Pinpoint the cell where the given text exists, returning its (x, y) midpoint coordinate. 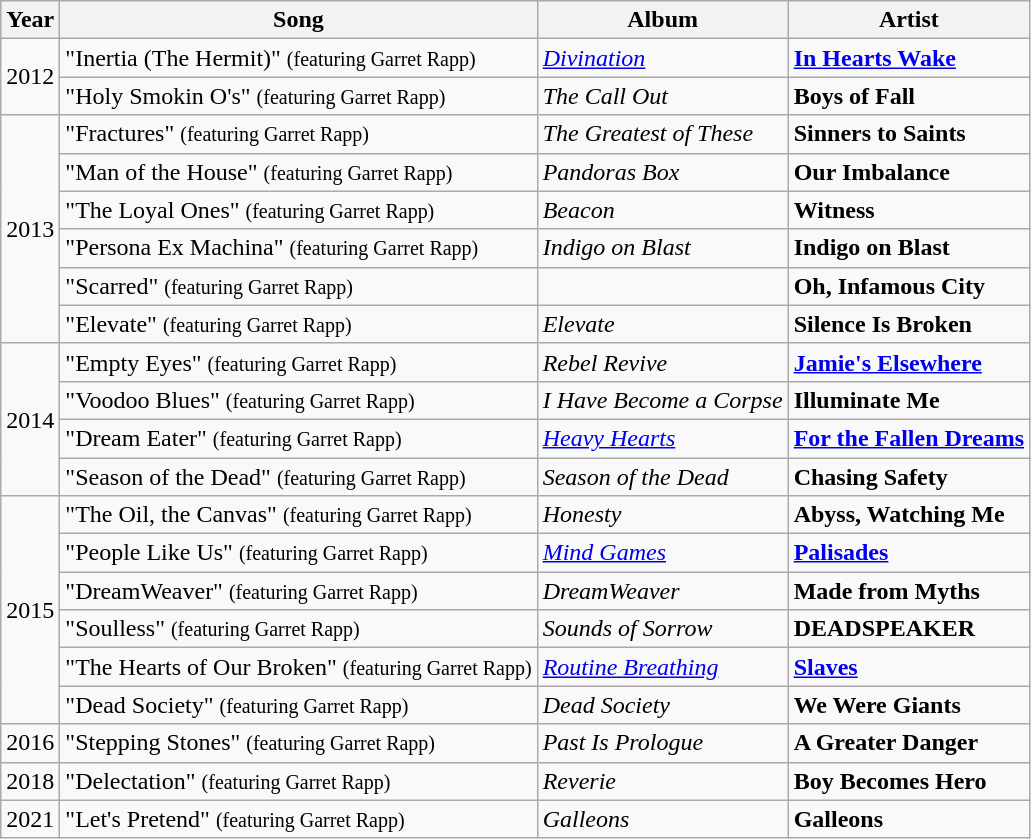
Silence Is Broken (908, 324)
Divination (662, 58)
"Voodoo Blues" (featuring Garret Rapp) (298, 400)
Witness (908, 210)
Routine Breathing (662, 667)
"The Oil, the Canvas" (featuring Garret Rapp) (298, 515)
"Empty Eyes" (featuring Garret Rapp) (298, 362)
2014 (30, 419)
Dead Society (662, 705)
In Hearts Wake (908, 58)
"Season of the Dead" (featuring Garret Rapp) (298, 477)
2012 (30, 77)
A Greater Danger (908, 743)
"Delectation" (featuring Garret Rapp) (298, 781)
Boys of Fall (908, 96)
"People Like Us" (featuring Garret Rapp) (298, 553)
Artist (908, 20)
2021 (30, 819)
Sinners to Saints (908, 134)
"Let's Pretend" (featuring Garret Rapp) (298, 819)
Rebel Revive (662, 362)
DEADSPEAKER (908, 629)
Illuminate Me (908, 400)
I Have Become a Corpse (662, 400)
Beacon (662, 210)
Season of the Dead (662, 477)
The Call Out (662, 96)
"Man of the House" (featuring Garret Rapp) (298, 172)
Jamie's Elsewhere (908, 362)
Honesty (662, 515)
"DreamWeaver" (featuring Garret Rapp) (298, 591)
"Soulless" (featuring Garret Rapp) (298, 629)
Made from Myths (908, 591)
Heavy Hearts (662, 438)
Slaves (908, 667)
Year (30, 20)
2018 (30, 781)
Reverie (662, 781)
Chasing Safety (908, 477)
The Greatest of These (662, 134)
Sounds of Sorrow (662, 629)
DreamWeaver (662, 591)
Mind Games (662, 553)
"Scarred" (featuring Garret Rapp) (298, 286)
2015 (30, 610)
For the Fallen Dreams (908, 438)
"Inertia (The Hermit)" (featuring Garret Rapp) (298, 58)
Elevate (662, 324)
"The Loyal Ones" (featuring Garret Rapp) (298, 210)
2016 (30, 743)
"Holy Smokin O's" (featuring Garret Rapp) (298, 96)
"The Hearts of Our Broken" (featuring Garret Rapp) (298, 667)
"Elevate" (featuring Garret Rapp) (298, 324)
Past Is Prologue (662, 743)
Our Imbalance (908, 172)
"Fractures" (featuring Garret Rapp) (298, 134)
Pandoras Box (662, 172)
Boy Becomes Hero (908, 781)
"Dream Eater" (featuring Garret Rapp) (298, 438)
Album (662, 20)
"Dead Society" (featuring Garret Rapp) (298, 705)
Song (298, 20)
Palisades (908, 553)
"Stepping Stones" (featuring Garret Rapp) (298, 743)
Abyss, Watching Me (908, 515)
2013 (30, 229)
Oh, Infamous City (908, 286)
"Persona Ex Machina" (featuring Garret Rapp) (298, 248)
We Were Giants (908, 705)
